Identify which cell holds the provided text, then report its (X, Y) central coordinate. 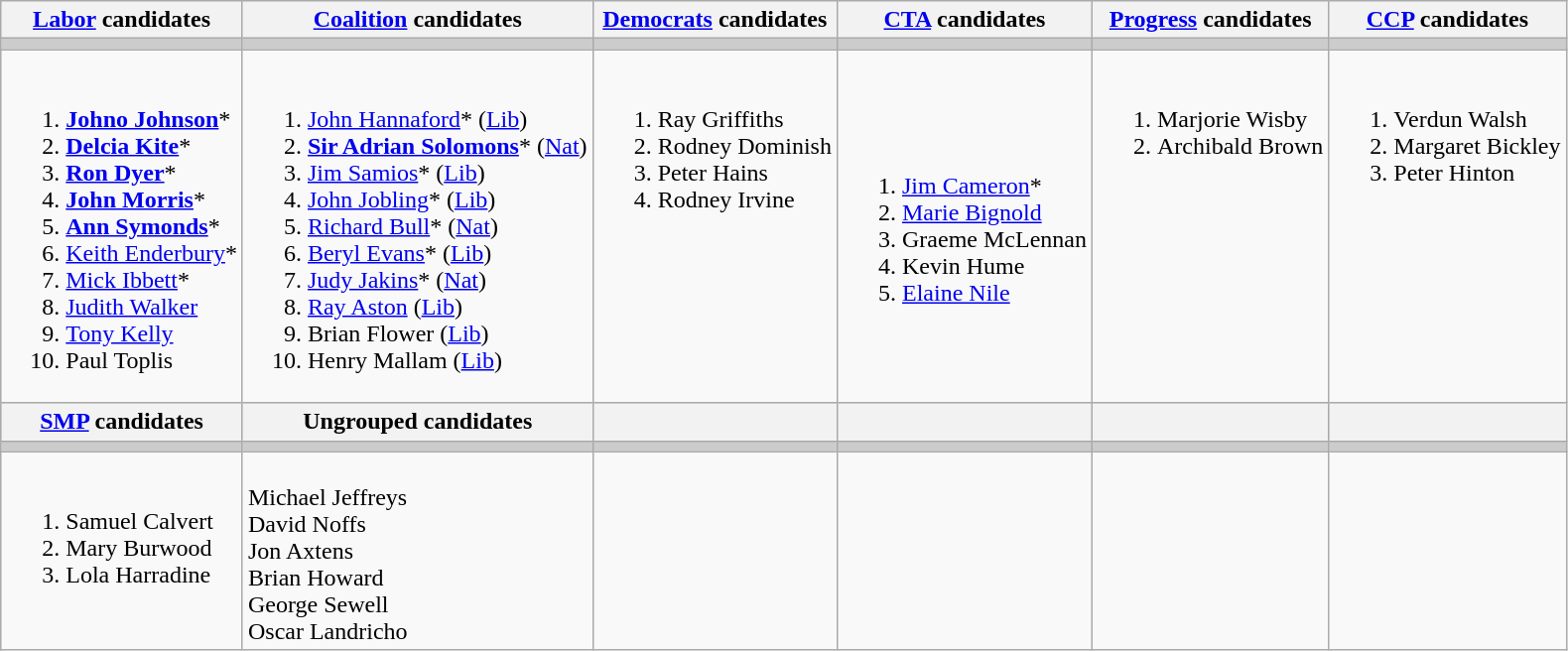
CTA candidates (965, 20)
Samuel CalvertMary BurwoodLola Harradine (122, 551)
Jim Cameron*Marie BignoldGraeme McLennanKevin HumeElaine Nile (965, 226)
CCP candidates (1447, 20)
Marjorie WisbyArchibald Brown (1210, 226)
Michael Jeffreys David Noffs Jon Axtens Brian Howard George Sewell Oscar Landricho (417, 551)
Ungrouped candidates (417, 422)
Verdun WalshMargaret BickleyPeter Hinton (1447, 226)
Johno Johnson*Delcia Kite*Ron Dyer*John Morris*Ann Symonds*Keith Enderbury*Mick Ibbett*Judith WalkerTony KellyPaul Toplis (122, 226)
SMP candidates (122, 422)
Progress candidates (1210, 20)
Ray GriffithsRodney DominishPeter HainsRodney Irvine (715, 226)
Coalition candidates (417, 20)
Labor candidates (122, 20)
Democrats candidates (715, 20)
